Search for the cell housing the specified text and yield its [x, y] center coordinate. 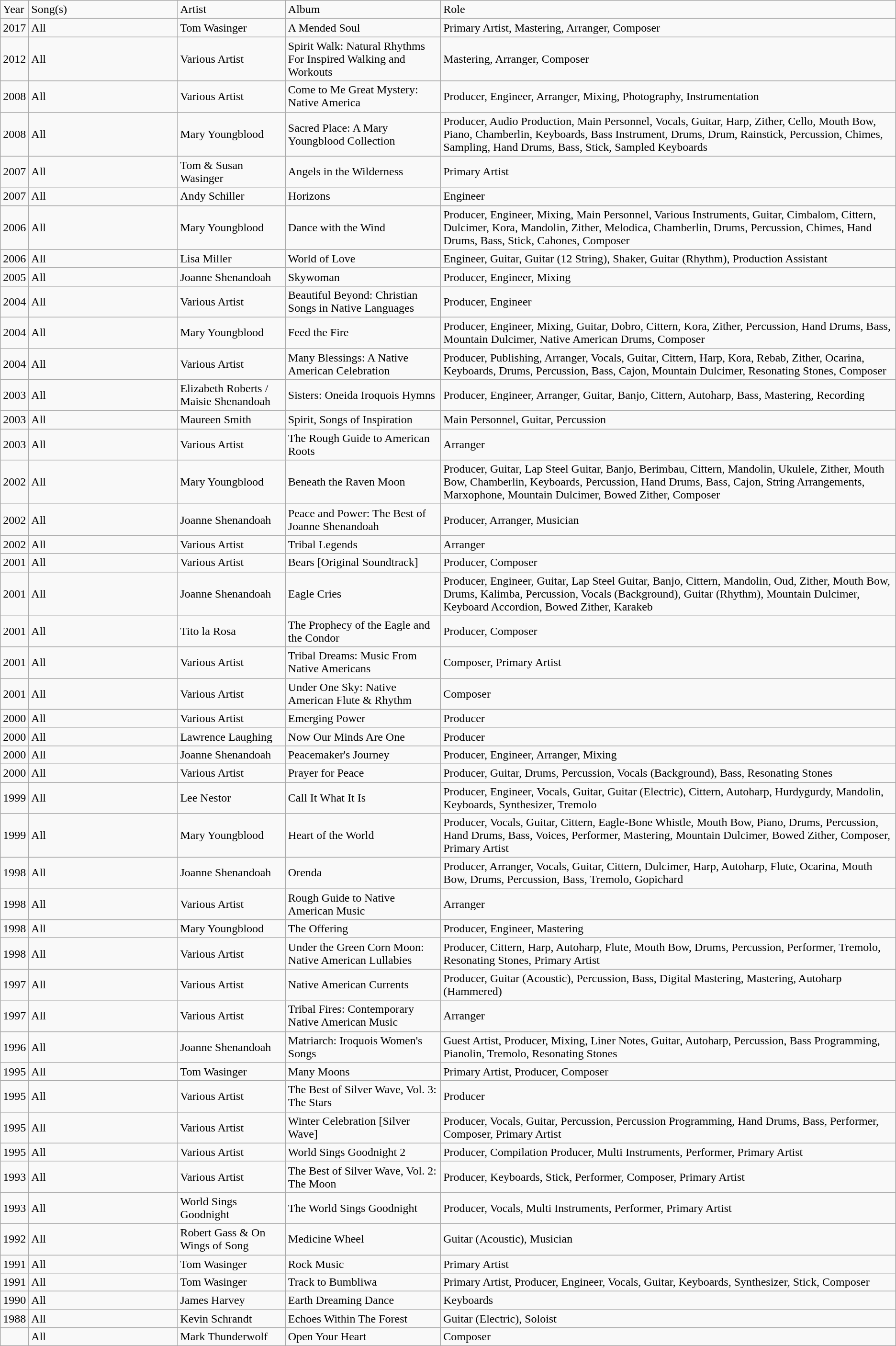
Producer, Vocals, Guitar, Percussion, Percussion Programming, Hand Drums, Bass, Performer, Composer, Primary Artist [668, 1127]
Beneath the Raven Moon [363, 482]
Angels in the Wilderness [363, 171]
Keyboards [668, 1301]
1990 [14, 1301]
Earth Dreaming Dance [363, 1301]
Call It What It Is [363, 798]
Engineer, Guitar, Guitar (12 String), Shaker, Guitar (Rhythm), Production Assistant [668, 259]
Orenda [363, 873]
Producer, Engineer, Arranger, Guitar, Banjo, Cittern, Autoharp, Bass, Mastering, Recording [668, 396]
Winter Celebration [Silver Wave] [363, 1127]
Primary Artist, Producer, Engineer, Vocals, Guitar, Keyboards, Synthesizer, Stick, Composer [668, 1282]
The Rough Guide to American Roots [363, 444]
Kevin Schrandt [232, 1319]
Producer, Cittern, Harp, Autoharp, Flute, Mouth Bow, Drums, Percussion, Performer, Tremolo, Resonating Stones, Primary Artist [668, 954]
The World Sings Goodnight [363, 1208]
The Prophecy of the Eagle and the Condor [363, 631]
Tribal Dreams: Music From Native Americans [363, 663]
Spirit Walk: Natural Rhythms For Inspired Walking and Workouts [363, 59]
Emerging Power [363, 718]
Producer, Engineer, Mastering [668, 929]
Horizons [363, 196]
Guitar (Electric), Soloist [668, 1319]
1992 [14, 1239]
World Sings Goodnight [232, 1208]
2012 [14, 59]
Producer, Engineer, Mixing [668, 277]
Lawrence Laughing [232, 736]
Tribal Legends [363, 544]
Sisters: Oneida Iroquois Hymns [363, 396]
Producer, Arranger, Musician [668, 520]
Maureen Smith [232, 420]
Producer, Engineer, Arranger, Mixing [668, 755]
Tom & Susan Wasinger [232, 171]
Engineer [668, 196]
Bears [Original Soundtrack] [363, 563]
The Best of Silver Wave, Vol. 2: The Moon [363, 1177]
Artist [232, 10]
Spirit, Songs of Inspiration [363, 420]
Tito la Rosa [232, 631]
Skywoman [363, 277]
Lisa Miller [232, 259]
Sacred Place: A Mary Youngblood Collection [363, 134]
Producer, Arranger, Vocals, Guitar, Cittern, Dulcimer, Harp, Autoharp, Flute, Ocarina, Mouth Bow, Drums, Percussion, Bass, Tremolo, Gopichard [668, 873]
Guest Artist, Producer, Mixing, Liner Notes, Guitar, Autoharp, Percussion, Bass Programming, Pianolin, Tremolo, Resonating Stones [668, 1047]
Now Our Minds Are One [363, 736]
Producer, Engineer, Mixing, Guitar, Dobro, Cittern, Kora, Zither, Percussion, Hand Drums, Bass, Mountain Dulcimer, Native American Drums, Composer [668, 332]
Guitar (Acoustic), Musician [668, 1239]
Producer, Guitar (Acoustic), Percussion, Bass, Digital Mastering, Mastering, Autoharp (Hammered) [668, 984]
Echoes Within The Forest [363, 1319]
World Sings Goodnight 2 [363, 1152]
Feed the Fire [363, 332]
Prayer for Peace [363, 773]
Role [668, 10]
Many Blessings: A Native American Celebration [363, 364]
Native American Currents [363, 984]
Producer, Engineer, Arranger, Mixing, Photography, Instrumentation [668, 97]
The Offering [363, 929]
Eagle Cries [363, 594]
Rough Guide to Native American Music [363, 904]
2005 [14, 277]
Dance with the Wind [363, 227]
Producer, Keyboards, Stick, Performer, Composer, Primary Artist [668, 1177]
Elizabeth Roberts / Maisie Shenandoah [232, 396]
2017 [14, 28]
The Best of Silver Wave, Vol. 3: The Stars [363, 1097]
Tribal Fires: Contemporary Native American Music [363, 1016]
Producer, Vocals, Multi Instruments, Performer, Primary Artist [668, 1208]
Year [14, 10]
Producer, Guitar, Drums, Percussion, Vocals (Background), Bass, Resonating Stones [668, 773]
Medicine Wheel [363, 1239]
Beautiful Beyond: Christian Songs in Native Languages [363, 302]
Primary Artist, Mastering, Arranger, Composer [668, 28]
James Harvey [232, 1301]
Heart of the World [363, 836]
Open Your Heart [363, 1337]
Peacemaker's Journey [363, 755]
Robert Gass & On Wings of Song [232, 1239]
Producer, Engineer [668, 302]
Peace and Power: The Best of Joanne Shenandoah [363, 520]
Many Moons [363, 1072]
Producer, Engineer, Vocals, Guitar, Guitar (Electric), Cittern, Autoharp, Hurdygurdy, Mandolin, Keyboards, Synthesizer, Tremolo [668, 798]
1996 [14, 1047]
A Mended Soul [363, 28]
Come to Me Great Mystery: Native America [363, 97]
Primary Artist, Producer, Composer [668, 1072]
Matriarch: Iroquois Women's Songs [363, 1047]
Andy Schiller [232, 196]
Lee Nestor [232, 798]
Main Personnel, Guitar, Percussion [668, 420]
Track to Bumbliwa [363, 1282]
Composer, Primary Artist [668, 663]
1988 [14, 1319]
Rock Music [363, 1264]
Under the Green Corn Moon: Native American Lullabies [363, 954]
Album [363, 10]
World of Love [363, 259]
Under One Sky: Native American Flute & Rhythm [363, 693]
Mastering, Arranger, Composer [668, 59]
Producer, Compilation Producer, Multi Instruments, Performer, Primary Artist [668, 1152]
Song(s) [103, 10]
Mark Thunderwolf [232, 1337]
